Determine the [X, Y] coordinate at the center of the cell enclosing the given text.  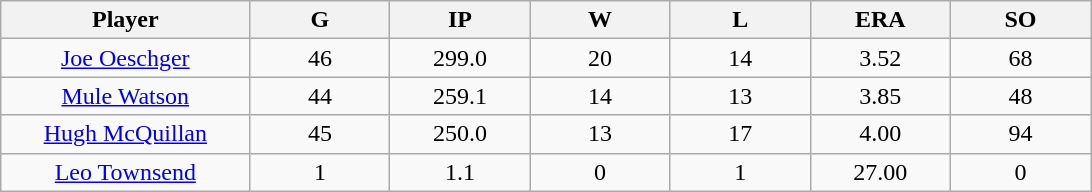
4.00 [880, 134]
17 [740, 134]
Joe Oeschger [126, 58]
Hugh McQuillan [126, 134]
IP [460, 20]
45 [320, 134]
L [740, 20]
Leo Townsend [126, 172]
46 [320, 58]
3.85 [880, 96]
44 [320, 96]
1.1 [460, 172]
20 [600, 58]
ERA [880, 20]
SO [1020, 20]
W [600, 20]
Player [126, 20]
G [320, 20]
299.0 [460, 58]
68 [1020, 58]
Mule Watson [126, 96]
94 [1020, 134]
259.1 [460, 96]
48 [1020, 96]
250.0 [460, 134]
27.00 [880, 172]
3.52 [880, 58]
